Find where the given text appears and provide that cell's center as (x, y) coordinate. 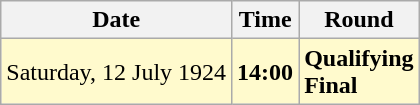
Date (116, 20)
14:00 (266, 72)
QualifyingFinal (359, 72)
Saturday, 12 July 1924 (116, 72)
Round (359, 20)
Time (266, 20)
